Scan for the cell matching the given text and deliver its [X, Y] coordinate at center. 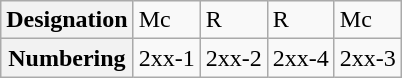
2xx-2 [234, 58]
2xx-3 [368, 58]
Designation [67, 20]
2xx-4 [300, 58]
2xx-1 [166, 58]
Numbering [67, 58]
